Locate the cell with the specified text and output its (x, y) center coordinate. 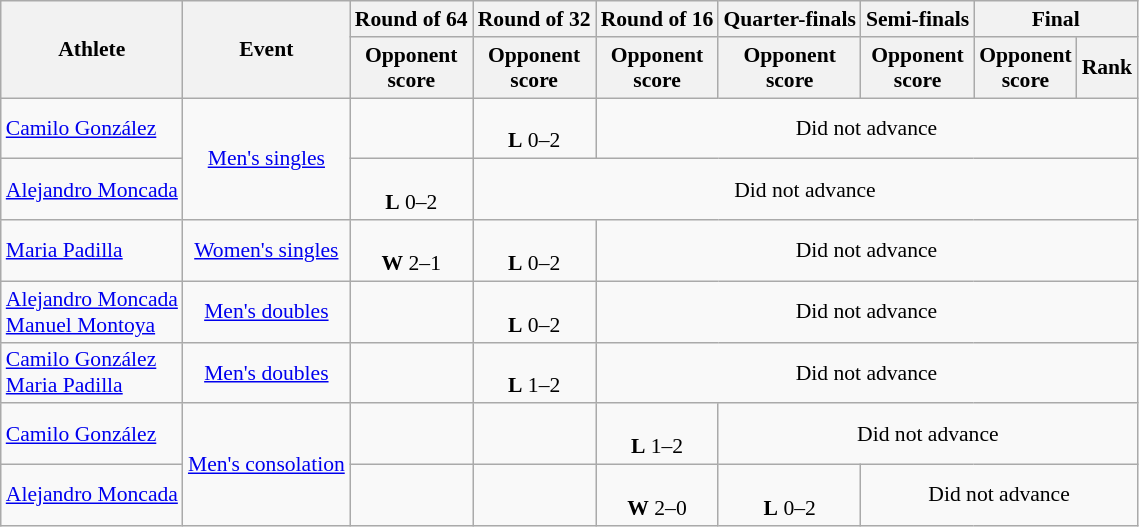
W 2–0 (658, 496)
Event (266, 50)
Semi-finals (918, 19)
Athlete (92, 50)
Final (1056, 19)
W 2–1 (412, 250)
Maria Padilla (92, 250)
Men's singles (266, 159)
Round of 32 (534, 19)
Round of 64 (412, 19)
Rank (1108, 68)
Women's singles (266, 250)
Alejandro Moncada Manuel Montoya (92, 312)
Camilo González Maria Padilla (92, 372)
Men's consolation (266, 465)
Quarter-finals (789, 19)
Round of 16 (658, 19)
